Return the (X, Y) coordinate for the center point of the cell that contains the specified text.  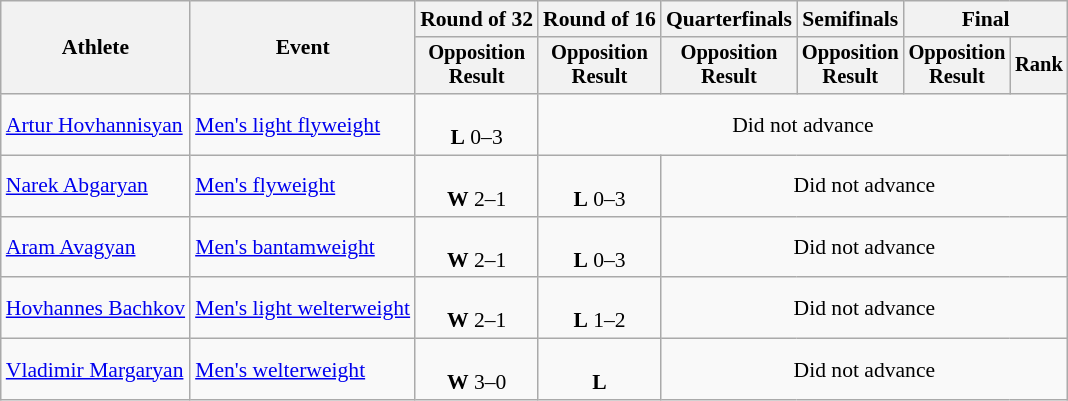
L (600, 370)
Rank (1039, 66)
Hovhannes Bachkov (96, 308)
Artur Hovhannisyan (96, 124)
Final (986, 19)
Quarterfinals (729, 19)
Men's light welterweight (302, 308)
Vladimir Margaryan (96, 370)
Round of 16 (600, 19)
Aram Avagyan (96, 248)
Men's light flyweight (302, 124)
Semifinals (850, 19)
L 1–2 (600, 308)
Men's flyweight (302, 186)
Round of 32 (476, 19)
Men's welterweight (302, 370)
Event (302, 48)
Athlete (96, 48)
W 3–0 (476, 370)
Narek Abgaryan (96, 186)
Men's bantamweight (302, 248)
